For the text-containing cell, return its midpoint in (x, y) coordinate format. 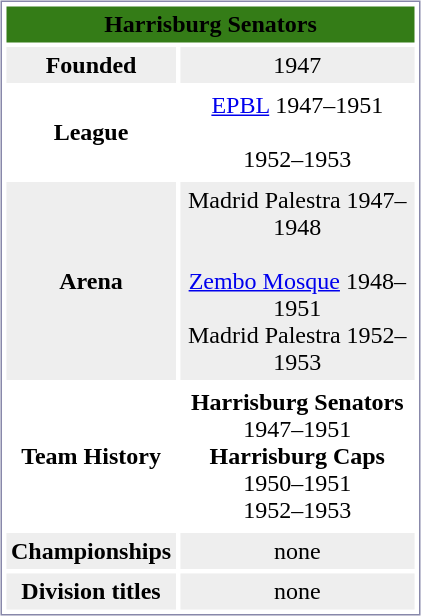
Team History (90, 456)
League (90, 133)
Championships (90, 551)
Madrid Palestra 1947–1948Zembo Mosque 1948–1951 Madrid Palestra 1952–1953 (297, 281)
EPBL 1947–19511952–1953 (297, 133)
Harrisburg Senators (210, 24)
Division titles (90, 592)
1947 (297, 65)
Founded (90, 65)
Harrisburg Senators 1947–1951 Harrisburg Caps 1950–1951 1952–1953 (297, 456)
Arena (90, 281)
